Locate the cell with the specified text and output its [x, y] center coordinate. 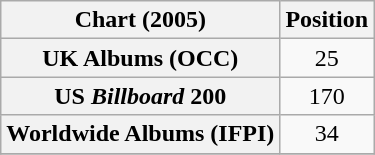
25 [327, 58]
UK Albums (OCC) [140, 58]
Chart (2005) [140, 20]
US Billboard 200 [140, 96]
Worldwide Albums (IFPI) [140, 134]
34 [327, 134]
Position [327, 20]
170 [327, 96]
